From the cell containing the given text, extract its center point as (X, Y) coordinate. 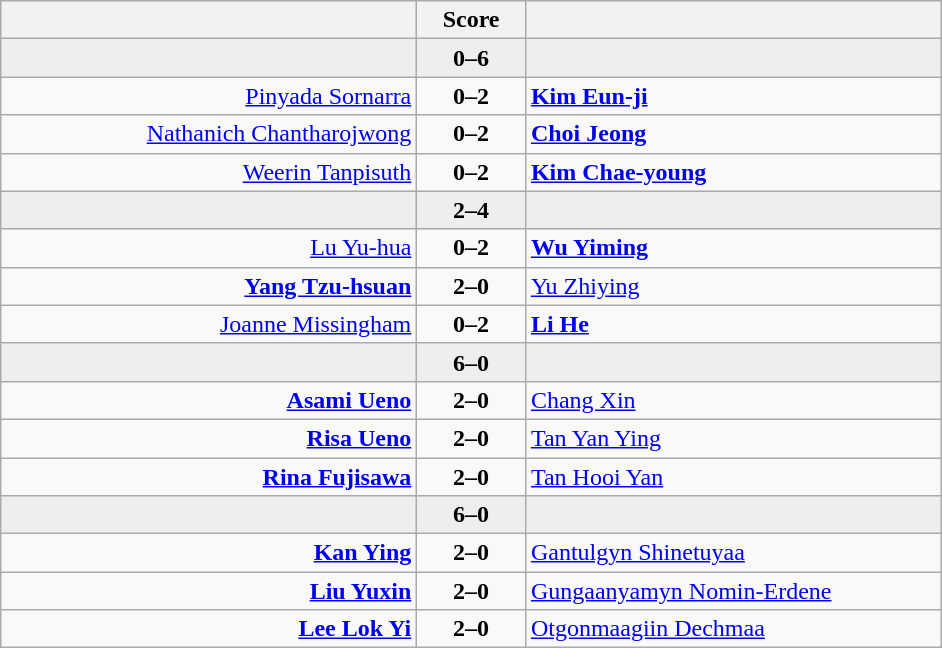
Chang Xin (733, 400)
2–4 (472, 210)
Risa Ueno (209, 438)
Pinyada Sornarra (209, 96)
Kim Chae-young (733, 172)
Yang Tzu-hsuan (209, 286)
Rina Fujisawa (209, 477)
Lee Lok Yi (209, 629)
Otgonmaagiin Dechmaa (733, 629)
Joanne Missingham (209, 324)
Tan Yan Ying (733, 438)
Gantulgyn Shinetuyaa (733, 553)
Asami Ueno (209, 400)
Choi Jeong (733, 134)
Li He (733, 324)
Liu Yuxin (209, 591)
Gungaanyamyn Nomin-Erdene (733, 591)
Wu Yiming (733, 248)
Nathanich Chantharojwong (209, 134)
Yu Zhiying (733, 286)
Tan Hooi Yan (733, 477)
Score (472, 20)
Kim Eun-ji (733, 96)
0–6 (472, 58)
Kan Ying (209, 553)
Lu Yu-hua (209, 248)
Weerin Tanpisuth (209, 172)
